Identify which cell holds the provided text, then report its (X, Y) central coordinate. 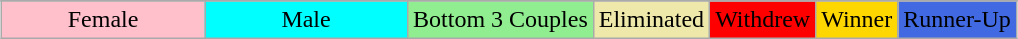
Female (104, 20)
Eliminated (651, 20)
Withdrew (763, 20)
Runner-Up (958, 20)
Winner (857, 20)
Bottom 3 Couples (501, 20)
Male (306, 20)
